Provide the [x, y] coordinate of the cell's center where the given text is located.  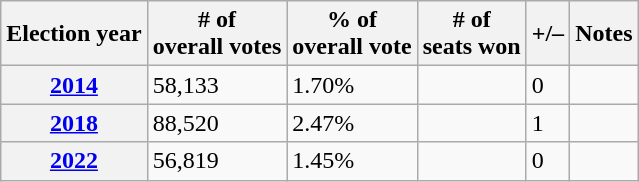
88,520 [217, 123]
2022 [74, 161]
Notes [604, 34]
+/– [548, 34]
2018 [74, 123]
% ofoverall vote [352, 34]
Election year [74, 34]
56,819 [217, 161]
2.47% [352, 123]
58,133 [217, 85]
1.45% [352, 161]
2014 [74, 85]
1.70% [352, 85]
# ofoverall votes [217, 34]
1 [548, 123]
# ofseats won [472, 34]
